Output the (X, Y) coordinate of the center of the cell containing the given text.  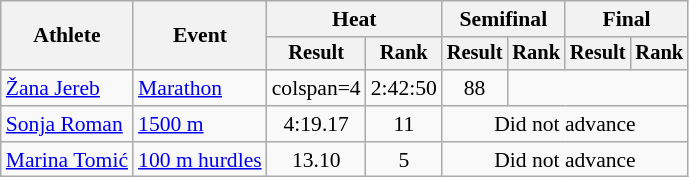
colspan=4 (316, 88)
Semifinal (504, 19)
Final (626, 19)
Žana Jereb (67, 88)
Heat (354, 19)
11 (404, 124)
Marathon (200, 88)
4:19.17 (316, 124)
Sonja Roman (67, 124)
Athlete (67, 36)
2:42:50 (404, 88)
Did not advance (565, 124)
1500 m (200, 124)
88 (475, 88)
Event (200, 36)
